Output the [x, y] coordinate of the center of the cell containing the given text.  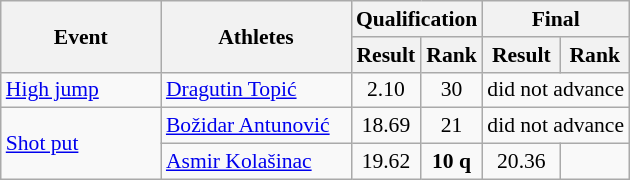
20.36 [521, 162]
2.10 [386, 90]
10 q [452, 162]
21 [452, 126]
19.62 [386, 162]
High jump [81, 90]
Božidar Antunović [256, 126]
Asmir Kolašinac [256, 162]
18.69 [386, 126]
Shot put [81, 144]
Qualification [416, 19]
Athletes [256, 36]
Event [81, 36]
Final [556, 19]
Dragutin Topić [256, 90]
30 [452, 90]
